Identify which cell holds the provided text, then report its (X, Y) central coordinate. 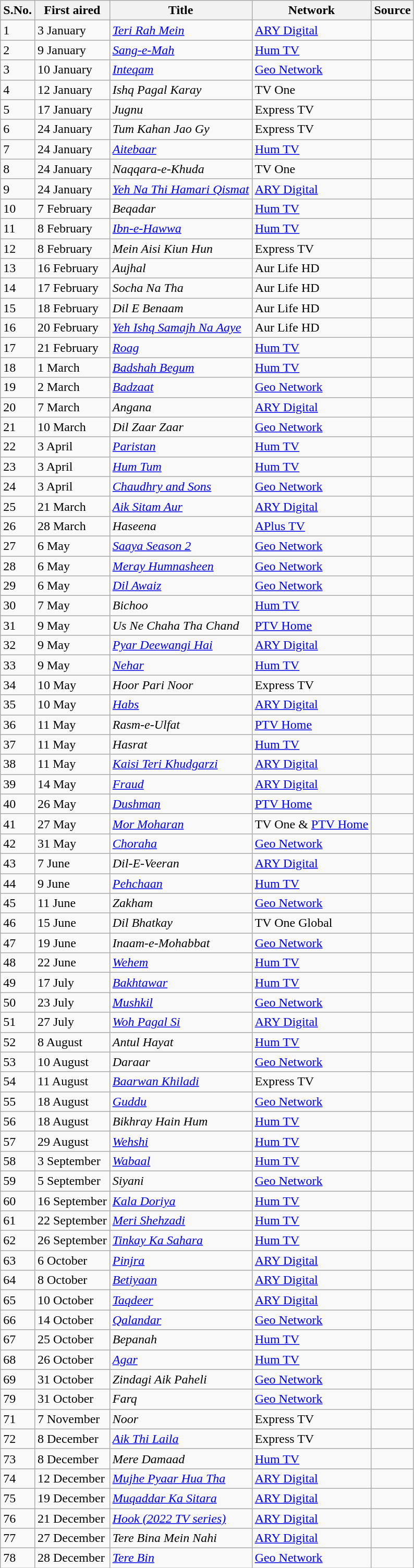
78 (18, 1558)
Paristan (180, 447)
22 (18, 447)
58 (18, 1161)
15 (18, 308)
1 (18, 30)
Antul Hayat (180, 1042)
43 (18, 863)
37 (18, 744)
65 (18, 1300)
17 (18, 348)
Badzaat (180, 387)
Aik Thi Laila (180, 1439)
7 November (72, 1419)
33 (18, 665)
59 (18, 1181)
Jugnu (180, 109)
APlus TV (312, 526)
47 (18, 943)
Bichoo (180, 606)
Chaudhry and Sons (180, 486)
Badshah Begum (180, 367)
Meray Humnasheen (180, 566)
5 September (72, 1181)
31 (18, 626)
39 (18, 784)
Hoor Pari Noor (180, 685)
11 August (72, 1082)
Dil-E-Veeran (180, 863)
Wehem (180, 963)
66 (18, 1320)
Nehar (180, 665)
55 (18, 1101)
Pyar Deewangi Hai (180, 645)
24 (18, 486)
Bakhtawar (180, 983)
Qalandar (180, 1320)
Kala Doriya (180, 1200)
Bepanah (180, 1340)
44 (18, 884)
25 (18, 506)
Farq (180, 1399)
Socha Na Tha (180, 288)
71 (18, 1419)
7 May (72, 606)
Source (392, 10)
1 March (72, 367)
28 (18, 566)
21 December (72, 1518)
31 May (72, 843)
45 (18, 903)
20 (18, 407)
79 (18, 1399)
TV One Global (312, 923)
52 (18, 1042)
29 August (72, 1141)
Kaisi Teri Khudgarzi (180, 764)
34 (18, 685)
Wehshi (180, 1141)
Hook (2022 TV series) (180, 1518)
Dushman (180, 804)
23 July (72, 1002)
Wabaal (180, 1161)
9 January (72, 50)
Title (180, 10)
Zakham (180, 903)
Mein Aisi Kiun Hun (180, 249)
Beqadar (180, 209)
20 February (72, 328)
Sang-e-Mah (180, 50)
11 (18, 228)
10 January (72, 70)
68 (18, 1359)
49 (18, 983)
Yeh Na Thi Hamari Qismat (180, 189)
14 May (72, 784)
67 (18, 1340)
25 October (72, 1340)
17 February (72, 288)
62 (18, 1241)
Woh Pagal Si (180, 1022)
8 October (72, 1280)
Aujhal (180, 268)
10 (18, 209)
21 February (72, 348)
10 March (72, 427)
12 January (72, 90)
38 (18, 764)
S.No. (18, 10)
Muqaddar Ka Sitara (180, 1498)
48 (18, 963)
Inaam-e-Mohabbat (180, 943)
Bikhray Hain Hum (180, 1121)
Meri Shehzadi (180, 1221)
Tere Bina Mein Nahi (180, 1538)
14 (18, 288)
23 (18, 467)
Tinkay Ka Sahara (180, 1241)
7 (18, 149)
7 March (72, 407)
Baarwan Khiladi (180, 1082)
73 (18, 1459)
16 (18, 328)
Habs (180, 705)
Dil Bhatkay (180, 923)
8 August (72, 1042)
Mor Moharan (180, 824)
Dil Awaiz (180, 586)
42 (18, 843)
Hasrat (180, 744)
17 January (72, 109)
15 June (72, 923)
Yeh Ishq Samajh Na Aaye (180, 328)
46 (18, 923)
Betiyaan (180, 1280)
22 September (72, 1221)
TV One & PTV Home (312, 824)
57 (18, 1141)
27 December (72, 1538)
26 (18, 526)
Mere Damaad (180, 1459)
76 (18, 1518)
19 December (72, 1498)
Agar (180, 1359)
19 June (72, 943)
7 February (72, 209)
2 March (72, 387)
10 August (72, 1062)
Daraar (180, 1062)
Tere Bin (180, 1558)
2 (18, 50)
35 (18, 705)
12 December (72, 1478)
75 (18, 1498)
29 (18, 586)
3 January (72, 30)
27 July (72, 1022)
7 June (72, 863)
Taqdeer (180, 1300)
19 (18, 387)
60 (18, 1200)
Tum Kahan Jao Gy (180, 129)
Inteqam (180, 70)
Angana (180, 407)
9 June (72, 884)
3 September (72, 1161)
Hum Tum (180, 467)
56 (18, 1121)
Mujhe Pyaar Hua Tha (180, 1478)
53 (18, 1062)
16 September (72, 1200)
Ibn-e-Hawwa (180, 228)
Mushkil (180, 1002)
Choraha (180, 843)
Siyani (180, 1181)
6 (18, 129)
Teri Rah Mein (180, 30)
54 (18, 1082)
72 (18, 1439)
74 (18, 1478)
Noor (180, 1419)
Guddu (180, 1101)
18 (18, 367)
26 May (72, 804)
40 (18, 804)
22 June (72, 963)
61 (18, 1221)
50 (18, 1002)
Us Ne Chaha Tha Chand (180, 626)
11 June (72, 903)
Pehchaan (180, 884)
16 February (72, 268)
Naqqara-e-Khuda (180, 169)
21 (18, 427)
14 October (72, 1320)
Dil Zaar Zaar (180, 427)
6 October (72, 1260)
17 July (72, 983)
Saaya Season 2 (180, 546)
3 (18, 70)
5 (18, 109)
13 (18, 268)
12 (18, 249)
64 (18, 1280)
69 (18, 1379)
Zindagi Aik Paheli (180, 1379)
8 (18, 169)
41 (18, 824)
18 February (72, 308)
Dil E Benaam (180, 308)
Aitebaar (180, 149)
32 (18, 645)
30 (18, 606)
77 (18, 1538)
Rasm-e-Ulfat (180, 725)
28 March (72, 526)
36 (18, 725)
4 (18, 90)
21 March (72, 506)
27 May (72, 824)
Roag (180, 348)
Haseena (180, 526)
10 October (72, 1300)
27 (18, 546)
9 (18, 189)
Fraud (180, 784)
Network (312, 10)
Ishq Pagal Karay (180, 90)
51 (18, 1022)
26 October (72, 1359)
26 September (72, 1241)
28 December (72, 1558)
Aik Sitam Aur (180, 506)
63 (18, 1260)
Pinjra (180, 1260)
First aired (72, 10)
